Return (X, Y) of the center of cell containing provided text 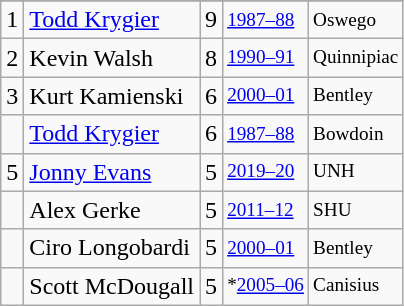
1 (12, 20)
UNH (356, 172)
Bowdoin (356, 134)
Quinnipiac (356, 58)
Oswego (356, 20)
2019–20 (266, 172)
Kevin Walsh (112, 58)
Kurt Kamienski (112, 96)
Alex Gerke (112, 210)
Scott McDougall (112, 286)
2011–12 (266, 210)
Canisius (356, 286)
8 (212, 58)
SHU (356, 210)
*2005–06 (266, 286)
Jonny Evans (112, 172)
Ciro Longobardi (112, 248)
1990–91 (266, 58)
9 (212, 20)
3 (12, 96)
2 (12, 58)
